Detect which cell encompasses the target text, then output its [x, y] center coordinate. 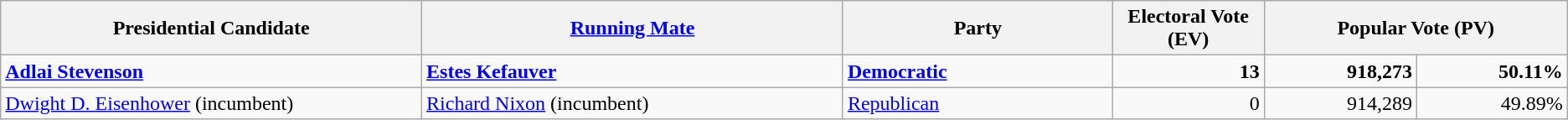
50.11% [1493, 71]
Republican [977, 103]
Democratic [977, 71]
Electoral Vote (EV) [1188, 29]
Party [977, 29]
Running Mate [633, 29]
Adlai Stevenson [211, 71]
Estes Kefauver [633, 71]
Richard Nixon (incumbent) [633, 103]
13 [1188, 71]
914,289 [1340, 103]
Dwight D. Eisenhower (incumbent) [211, 103]
918,273 [1340, 71]
Presidential Candidate [211, 29]
Popular Vote (PV) [1416, 29]
0 [1188, 103]
49.89% [1493, 103]
